Determine the [X, Y] coordinate at the center of the cell enclosing the given text.  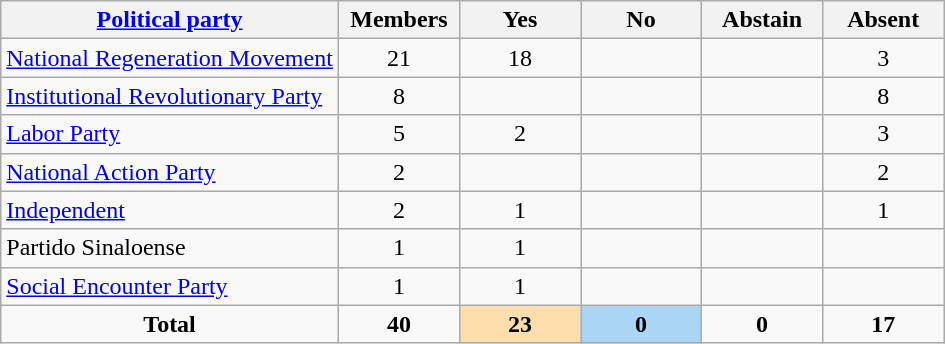
23 [520, 324]
Total [170, 324]
Members [398, 20]
Institutional Revolutionary Party [170, 96]
40 [398, 324]
National Action Party [170, 172]
No [640, 20]
Social Encounter Party [170, 286]
Absent [884, 20]
Independent [170, 210]
National Regeneration Movement [170, 58]
Political party [170, 20]
Partido Sinaloense [170, 248]
21 [398, 58]
17 [884, 324]
Labor Party [170, 134]
Abstain [762, 20]
Yes [520, 20]
5 [398, 134]
18 [520, 58]
